For the text-containing cell, return its midpoint in [x, y] coordinate format. 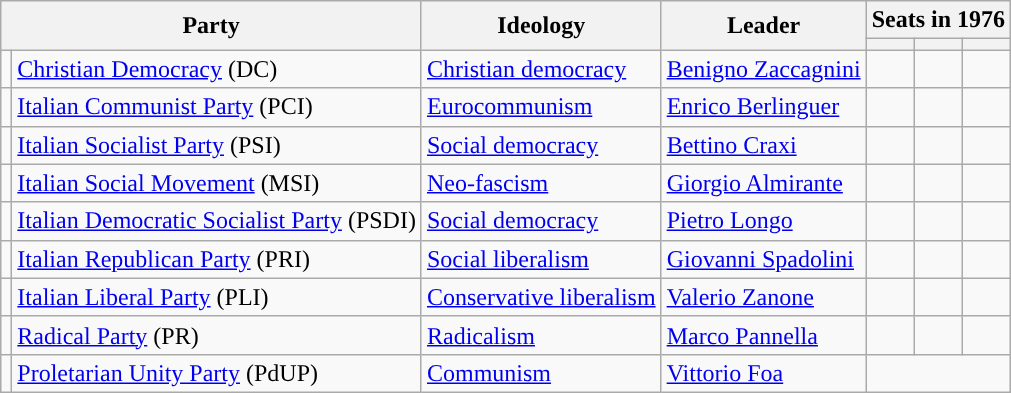
Marco Pannella [764, 335]
Enrico Berlinguer [764, 107]
Ideology [541, 26]
Italian Republican Party (PRI) [217, 259]
Conservative liberalism [541, 297]
Italian Socialist Party (PSI) [217, 145]
Social liberalism [541, 259]
Leader [764, 26]
Bettino Craxi [764, 145]
Seats in 1976 [938, 20]
Italian Democratic Socialist Party (PSDI) [217, 221]
Italian Communist Party (PCI) [217, 107]
Giorgio Almirante [764, 183]
Pietro Longo [764, 221]
Italian Social Movement (MSI) [217, 183]
Vittorio Foa [764, 373]
Radical Party (PR) [217, 335]
Neo-fascism [541, 183]
Giovanni Spadolini [764, 259]
Christian democracy [541, 69]
Benigno Zaccagnini [764, 69]
Eurocommunism [541, 107]
Radicalism [541, 335]
Proletarian Unity Party (PdUP) [217, 373]
Christian Democracy (DC) [217, 69]
Party [212, 26]
Communism [541, 373]
Valerio Zanone [764, 297]
Italian Liberal Party (PLI) [217, 297]
